Extract the [X, Y] coordinate from the center of the cell holding the provided text.  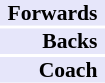
Coach [52, 70]
Forwards [52, 13]
Backs [52, 41]
